Identify which cell holds the provided text, then report its (X, Y) central coordinate. 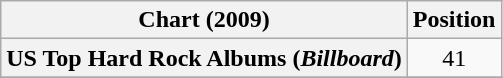
Chart (2009) (204, 20)
Position (454, 20)
41 (454, 58)
US Top Hard Rock Albums (Billboard) (204, 58)
